Locate the cell with the specified text and output its [X, Y] center coordinate. 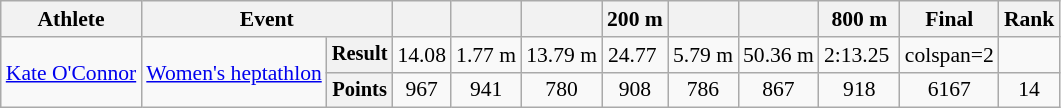
2:13.25 [860, 55]
786 [703, 90]
200 m [635, 19]
Result [360, 55]
Final [950, 19]
Athlete [72, 19]
Event [266, 19]
13.79 m [562, 55]
Points [360, 90]
908 [635, 90]
967 [422, 90]
Kate O'Connor [72, 72]
780 [562, 90]
24.77 [635, 55]
1.77 m [486, 55]
Women's heptathlon [234, 72]
941 [486, 90]
918 [860, 90]
14.08 [422, 55]
5.79 m [703, 55]
800 m [860, 19]
colspan=2 [950, 55]
14 [1030, 90]
50.36 m [778, 55]
6167 [950, 90]
867 [778, 90]
Rank [1030, 19]
